Determine the (x, y) coordinate at the center of the cell enclosing the given text.  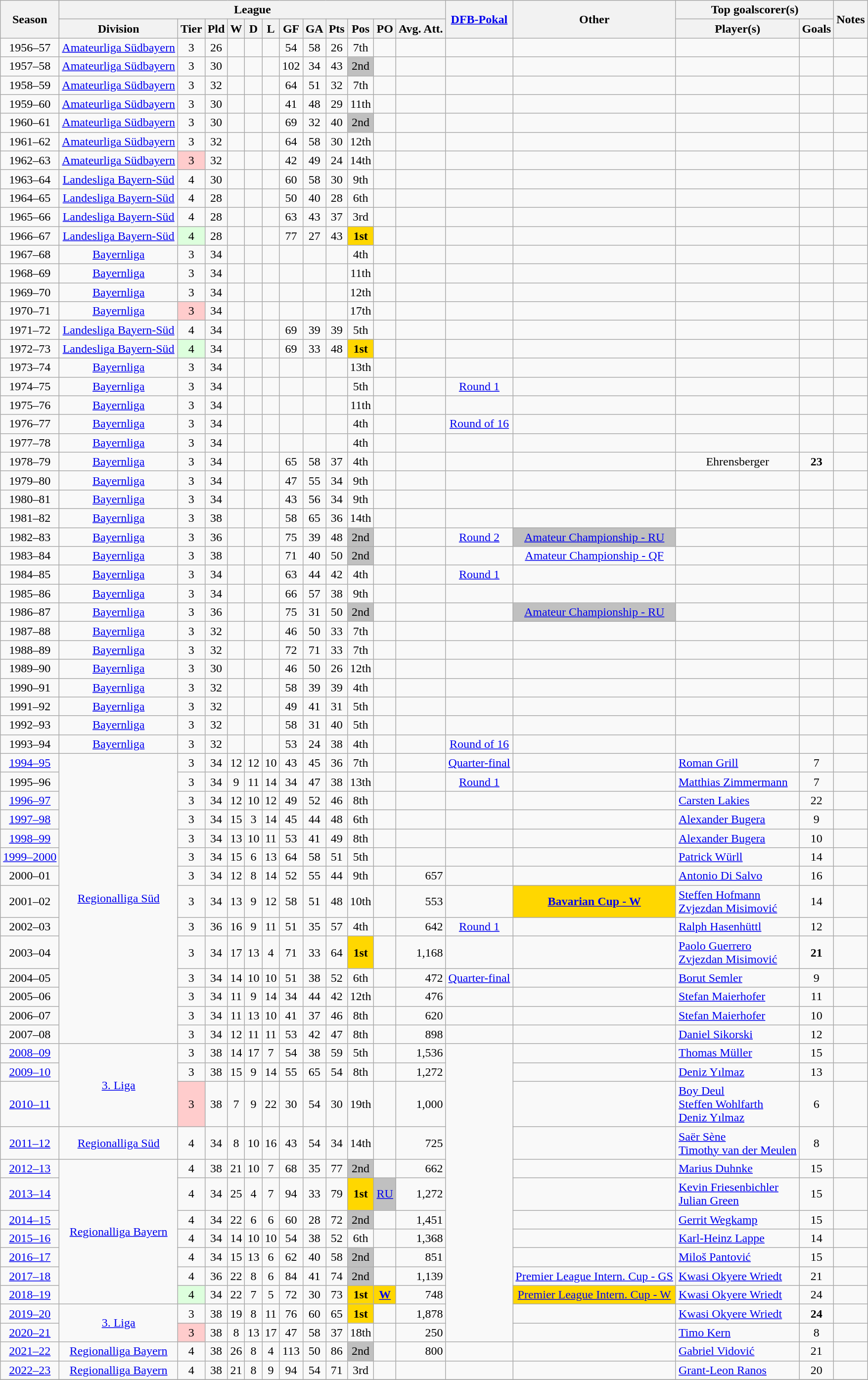
1962–63 (30, 160)
86 (336, 1351)
2013–14 (30, 1194)
472 (420, 978)
62 (291, 1257)
Carsten Lakies (737, 800)
Bavarian Cup - W (594, 901)
1,139 (420, 1276)
1995–96 (30, 782)
1963–64 (30, 179)
27 (315, 236)
Borut Semler (737, 978)
20 (817, 1370)
Karl-Heinz Lappe (737, 1239)
1968–69 (30, 274)
2009–10 (30, 1072)
League (252, 10)
Goals (817, 29)
800 (420, 1351)
2003–04 (30, 953)
1978–79 (30, 461)
19th (361, 1104)
1959–60 (30, 104)
662 (420, 1168)
1957–58 (30, 66)
748 (420, 1295)
Ralph Hasenhüttl (737, 927)
1982–83 (30, 537)
59 (336, 1053)
476 (420, 997)
1981–82 (30, 518)
851 (420, 1257)
Miloš Pantović (737, 1257)
Pld (216, 29)
Gerrit Wegkamp (737, 1219)
76 (291, 1314)
Steffen Hofmann Zvjezdan Misimović (737, 901)
Thomas Müller (737, 1053)
2000–01 (30, 876)
66 (291, 594)
Antonio Di Salvo (737, 876)
Tier (191, 29)
1988–89 (30, 650)
1996–97 (30, 800)
Notes (851, 19)
18th (361, 1333)
Kevin Friesenbichler Julian Green (737, 1194)
RU (385, 1194)
2021–22 (30, 1351)
2019–20 (30, 1314)
725 (420, 1143)
Deniz Yılmaz (737, 1072)
1972–73 (30, 349)
1965–66 (30, 217)
56 (315, 499)
1974–75 (30, 386)
Other (594, 19)
Marius Duhnke (737, 1168)
1991–92 (30, 706)
17th (361, 311)
1971–72 (30, 330)
1994–95 (30, 763)
2006–07 (30, 1015)
10th (361, 901)
GA (315, 29)
1997–98 (30, 819)
GF (291, 29)
1977–78 (30, 443)
1,168 (420, 953)
Top goalscorer(s) (755, 10)
1958–59 (30, 85)
2015–16 (30, 1239)
1989–90 (30, 669)
2014–15 (30, 1219)
Player(s) (737, 29)
Timo Kern (737, 1333)
Amateur Championship - QF (594, 556)
Round 2 (479, 537)
2016–17 (30, 1257)
102 (291, 66)
2012–13 (30, 1168)
1,451 (420, 1219)
250 (420, 1333)
2002–03 (30, 927)
1979–80 (30, 480)
Boy Deul Steffen Wohlfarth Deniz Yılmaz (737, 1104)
Avg. Att. (420, 29)
D (253, 29)
Roman Grill (737, 763)
1985–86 (30, 594)
1964–65 (30, 198)
1,878 (420, 1314)
DFB-Pokal (479, 19)
1990–91 (30, 688)
2011–12 (30, 1143)
1975–76 (30, 405)
620 (420, 1015)
L (271, 29)
Gabriel Vidović (737, 1351)
74 (336, 1276)
Daniel Sikorski (737, 1034)
79 (336, 1194)
2017–18 (30, 1276)
Pos (361, 29)
Patrick Würll (737, 857)
1956–57 (30, 47)
657 (420, 876)
113 (291, 1351)
1998–99 (30, 838)
Premier League Intern. Cup - GS (594, 1276)
2007–08 (30, 1034)
2008–09 (30, 1053)
19 (236, 1314)
2020–21 (30, 1333)
Division (119, 29)
23 (817, 461)
Matthias Zimmermann (737, 782)
1987–88 (30, 631)
553 (420, 901)
1976–77 (30, 424)
2001–02 (30, 901)
1986–87 (30, 612)
25 (236, 1194)
1980–81 (30, 499)
642 (420, 927)
1970–71 (30, 311)
Grant-Leon Ranos (737, 1370)
2004–05 (30, 978)
PO (385, 29)
1969–70 (30, 292)
898 (420, 1034)
Season (30, 19)
1999–2000 (30, 857)
1960–61 (30, 123)
Ehrensberger (737, 461)
73 (336, 1295)
1993–94 (30, 744)
1966–67 (30, 236)
5 (271, 1295)
1992–93 (30, 725)
2018–19 (30, 1295)
1983–84 (30, 556)
Premier League Intern. Cup - W (594, 1295)
Pts (336, 29)
84 (291, 1276)
68 (291, 1168)
1961–62 (30, 141)
1,000 (420, 1104)
1984–85 (30, 575)
1,536 (420, 1053)
Paolo Guerrero Zvjezdan Misimović (737, 953)
2010–11 (30, 1104)
1967–68 (30, 255)
2022–23 (30, 1370)
2005–06 (30, 997)
1,368 (420, 1239)
Saër Sène Timothy van der Meulen (737, 1143)
29 (336, 104)
1973–74 (30, 368)
